Identify which cell holds the provided text, then report its [x, y] central coordinate. 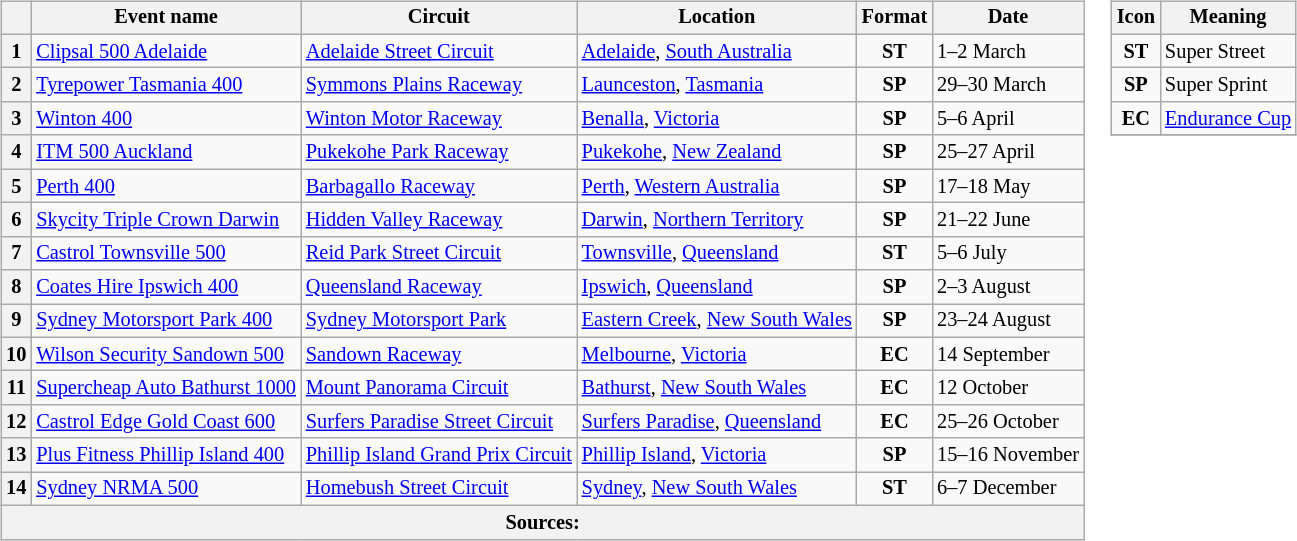
Homebush Street Circuit [439, 489]
7 [16, 253]
Bathurst, New South Wales [717, 388]
Surfers Paradise Street Circuit [439, 422]
25–26 October [1008, 422]
Wilson Security Sandown 500 [166, 354]
1–2 March [1008, 51]
Darwin, Northern Territory [717, 220]
Perth 400 [166, 186]
Winton 400 [166, 119]
Castrol Townsville 500 [166, 253]
21–22 June [1008, 220]
Launceston, Tasmania [717, 85]
Hidden Valley Raceway [439, 220]
5–6 April [1008, 119]
Barbagallo Raceway [439, 186]
Pukekohe Park Raceway [439, 152]
Sydney, New South Wales [717, 489]
Perth, Western Australia [717, 186]
Castrol Edge Gold Coast 600 [166, 422]
Ipswich, Queensland [717, 287]
Location [717, 18]
Plus Fitness Phillip Island 400 [166, 455]
Skycity Triple Crown Darwin [166, 220]
14 September [1008, 354]
2–3 August [1008, 287]
1 [16, 51]
6 [16, 220]
Date [1008, 18]
Event name [166, 18]
Melbourne, Victoria [717, 354]
Pukekohe, New Zealand [717, 152]
Super Street [1228, 51]
Icon [1136, 18]
Winton Motor Raceway [439, 119]
Clipsal 500 Adelaide [166, 51]
23–24 August [1008, 321]
2 [16, 85]
6–7 December [1008, 489]
17–18 May [1008, 186]
12 [16, 422]
Coates Hire Ipswich 400 [166, 287]
Mount Panorama Circuit [439, 388]
Townsville, Queensland [717, 253]
5 [16, 186]
Sydney Motorsport Park [439, 321]
15–16 November [1008, 455]
Format [894, 18]
Phillip Island, Victoria [717, 455]
11 [16, 388]
Benalla, Victoria [717, 119]
Circuit [439, 18]
Supercheap Auto Bathurst 1000 [166, 388]
Sandown Raceway [439, 354]
Super Sprint [1228, 85]
13 [16, 455]
ITM 500 Auckland [166, 152]
Eastern Creek, New South Wales [717, 321]
Meaning [1228, 18]
Endurance Cup [1228, 119]
29–30 March [1008, 85]
Sources: [542, 522]
8 [16, 287]
5–6 July [1008, 253]
10 [16, 354]
25–27 April [1008, 152]
9 [16, 321]
Sydney Motorsport Park 400 [166, 321]
14 [16, 489]
12 October [1008, 388]
Phillip Island Grand Prix Circuit [439, 455]
3 [16, 119]
Surfers Paradise, Queensland [717, 422]
Sydney NRMA 500 [166, 489]
4 [16, 152]
Adelaide Street Circuit [439, 51]
Adelaide, South Australia [717, 51]
Queensland Raceway [439, 287]
Reid Park Street Circuit [439, 253]
Symmons Plains Raceway [439, 85]
Tyrepower Tasmania 400 [166, 85]
